Provide the (x, y) coordinate of the cell's center where the given text is located.  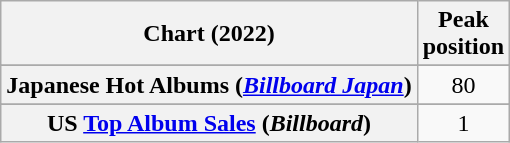
US Top Album Sales (Billboard) (209, 123)
Peakposition (463, 34)
80 (463, 85)
Japanese Hot Albums (Billboard Japan) (209, 85)
1 (463, 123)
Chart (2022) (209, 34)
